Extract the (x, y) coordinate from the center of the cell holding the provided text.  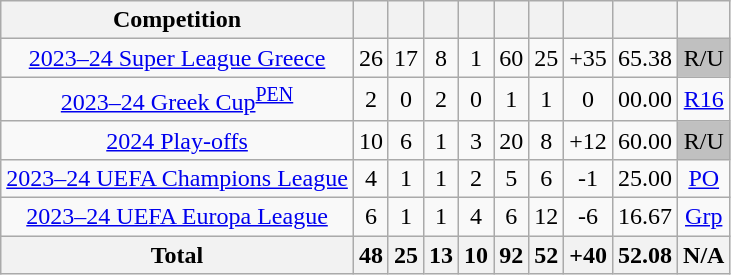
65.38 (644, 58)
16.67 (644, 217)
Grp (704, 217)
-6 (588, 217)
26 (370, 58)
3 (476, 140)
N/A (704, 255)
25.00 (644, 178)
+40 (588, 255)
-1 (588, 178)
+35 (588, 58)
PO (704, 178)
60 (512, 58)
48 (370, 255)
60.00 (644, 140)
R16 (704, 100)
52.08 (644, 255)
92 (512, 255)
Total (178, 255)
17 (406, 58)
12 (546, 217)
00.00 (644, 100)
+12 (588, 140)
2023–24 UEFA Champions League (178, 178)
52 (546, 255)
Competition (178, 20)
2023–24 Super League Greece (178, 58)
2024 Play-offs (178, 140)
20 (512, 140)
2023–24 UEFA Europa League (178, 217)
2023–24 Greek CupPEN (178, 100)
13 (440, 255)
5 (512, 178)
